Locate the cell with the specified text and output its [x, y] center coordinate. 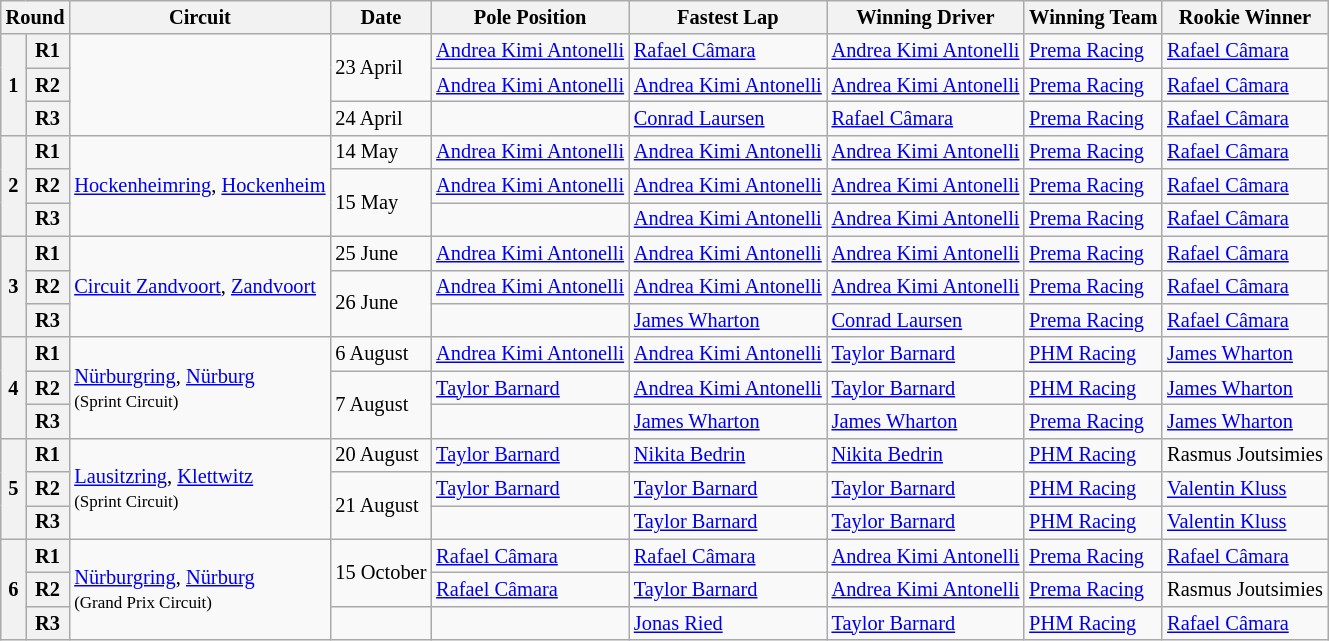
Nürburgring, Nürburg(Grand Prix Circuit) [200, 590]
Winning Team [1093, 17]
15 May [380, 202]
6 [14, 590]
Lausitzring, Klettwitz(Sprint Circuit) [200, 488]
24 April [380, 118]
3 [14, 286]
23 April [380, 68]
14 May [380, 152]
Pole Position [530, 17]
Circuit Zandvoort, Zandvoort [200, 286]
6 August [380, 354]
1 [14, 84]
15 October [380, 572]
2 [14, 186]
Nürburgring, Nürburg(Sprint Circuit) [200, 388]
Circuit [200, 17]
20 August [380, 455]
Rookie Winner [1244, 17]
26 June [380, 304]
Date [380, 17]
5 [14, 488]
Winning Driver [926, 17]
25 June [380, 253]
21 August [380, 506]
Jonas Ried [728, 623]
Fastest Lap [728, 17]
4 [14, 388]
Hockenheimring, Hockenheim [200, 186]
Round [36, 17]
7 August [380, 404]
